Extract the [x, y] coordinate from the center of the cell holding the provided text.  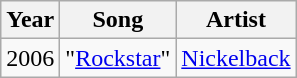
Song [118, 20]
Artist [236, 20]
2006 [30, 58]
Year [30, 20]
Nickelback [236, 58]
"Rockstar" [118, 58]
